Locate the cell with the specified text and output its [x, y] center coordinate. 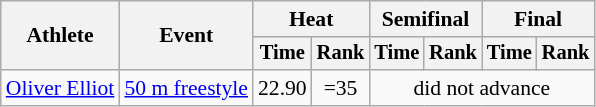
Event [186, 36]
50 m freestyle [186, 88]
Semifinal [425, 19]
22.90 [282, 88]
Oliver Elliot [60, 88]
=35 [341, 88]
Final [538, 19]
Heat [311, 19]
Athlete [60, 36]
did not advance [482, 88]
